Scan for the cell matching the given text and deliver its (X, Y) coordinate at center. 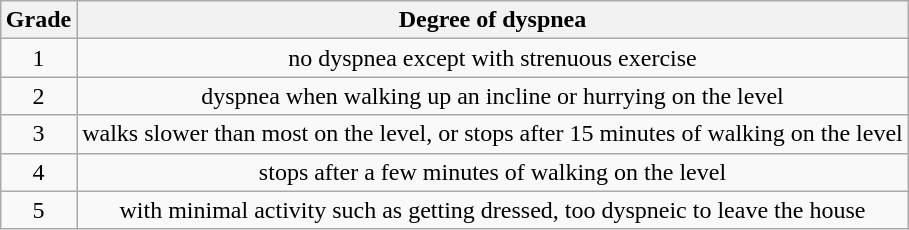
4 (38, 172)
5 (38, 210)
walks slower than most on the level, or stops after 15 minutes of walking on the level (493, 134)
1 (38, 58)
Grade (38, 20)
with minimal activity such as getting dressed, too dyspneic to leave the house (493, 210)
3 (38, 134)
stops after a few minutes of walking on the level (493, 172)
Degree of dyspnea (493, 20)
2 (38, 96)
dyspnea when walking up an incline or hurrying on the level (493, 96)
no dyspnea except with strenuous exercise (493, 58)
